From the cell containing the given text, extract its center point as [X, Y] coordinate. 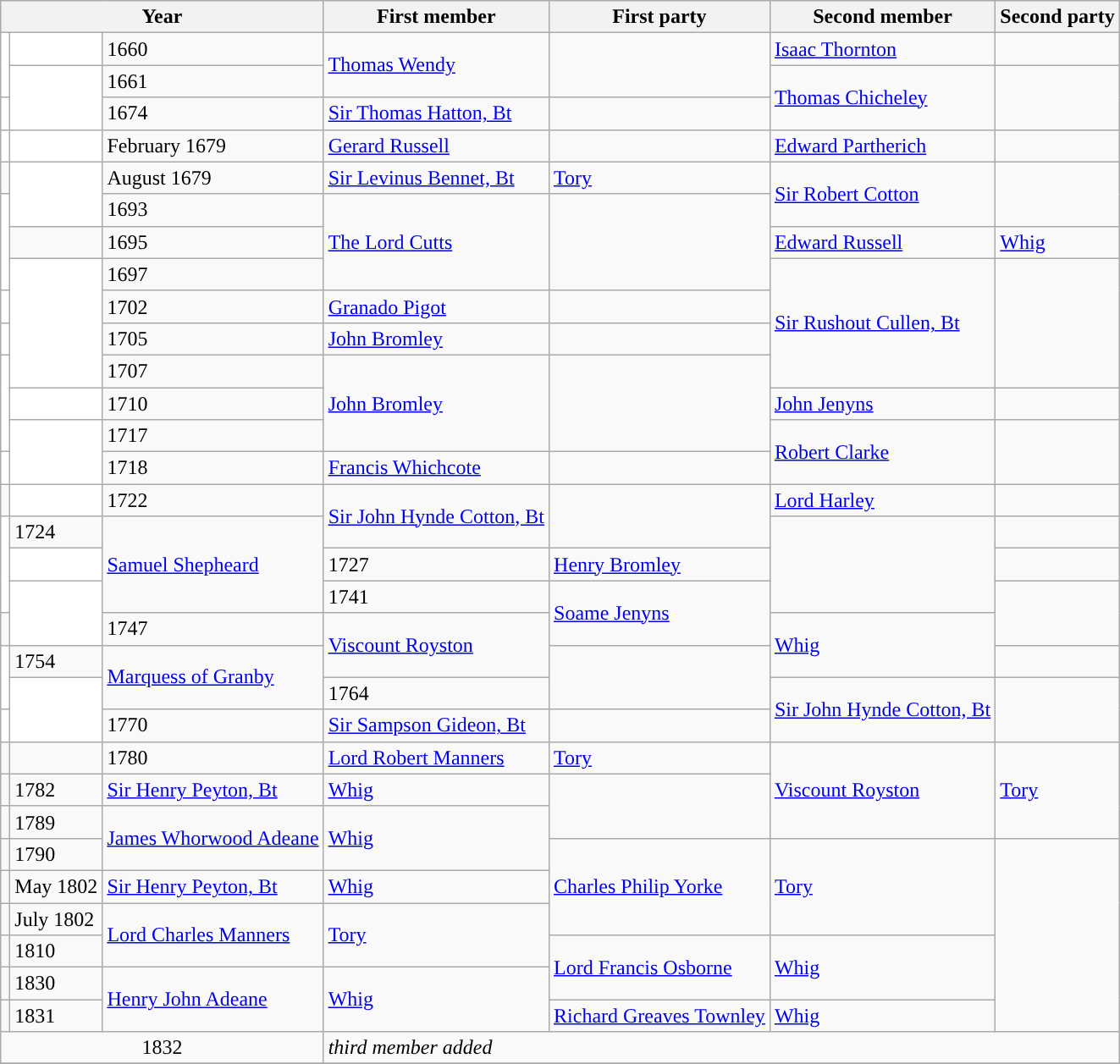
1660 [213, 49]
Sir Robert Cotton [882, 194]
1747 [213, 629]
May 1802 [56, 886]
Soame Jenyns [660, 613]
Marquess of Granby [213, 677]
Sir Rushout Cullen, Bt [882, 323]
1782 [56, 790]
Henry Bromley [660, 565]
1695 [213, 242]
Lord Harley [882, 500]
James Whorwood Adeane [213, 838]
John Jenyns [882, 404]
1724 [56, 532]
1702 [213, 306]
1710 [213, 404]
1764 [436, 693]
1722 [213, 500]
Lord Robert Manners [436, 758]
Samuel Shepheard [213, 565]
1780 [213, 758]
August 1679 [213, 178]
1697 [213, 274]
Sir Levinus Bennet, Bt [436, 178]
Granado Pigot [436, 306]
1727 [436, 565]
July 1802 [56, 918]
Second member [882, 17]
1693 [213, 210]
Sir Sampson Gideon, Bt [436, 725]
1674 [213, 113]
Thomas Chicheley [882, 97]
Gerard Russell [436, 146]
1790 [56, 854]
First party [660, 17]
Lord Francis Osborne [660, 968]
1832 [163, 1048]
1661 [213, 81]
Sir Thomas Hatton, Bt [436, 113]
1741 [436, 597]
1717 [213, 436]
Edward Partherich [882, 146]
Year [163, 17]
Isaac Thornton [882, 49]
1707 [213, 371]
Edward Russell [882, 242]
1705 [213, 339]
1718 [213, 468]
1770 [213, 725]
1831 [56, 1016]
1830 [56, 984]
Francis Whichcote [436, 468]
February 1679 [213, 146]
Second party [1057, 17]
Henry John Adeane [213, 1000]
First member [436, 17]
1810 [56, 951]
1789 [56, 822]
Lord Charles Manners [213, 934]
1754 [56, 661]
Richard Greaves Townley [660, 1016]
Thomas Wendy [436, 65]
third member added [721, 1048]
Robert Clarke [882, 452]
The Lord Cutts [436, 242]
Charles Philip Yorke [660, 886]
